Determine the [x, y] coordinate at the center of the cell enclosing the given text.  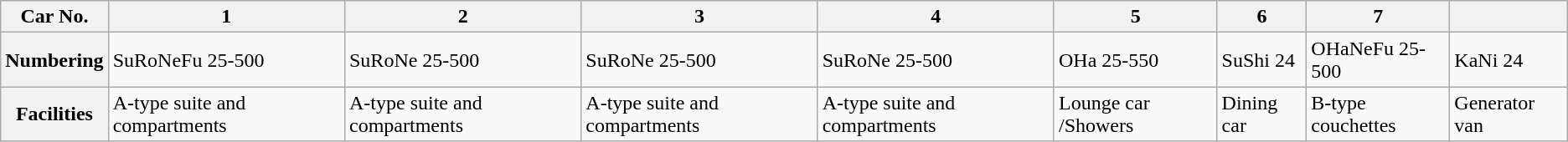
Dining car [1261, 114]
OHaNeFu 25-500 [1379, 60]
1 [226, 17]
2 [462, 17]
3 [699, 17]
5 [1136, 17]
6 [1261, 17]
SuRoNeFu 25-500 [226, 60]
OHa 25-550 [1136, 60]
KaNi 24 [1509, 60]
Car No. [54, 17]
7 [1379, 17]
Generator van [1509, 114]
Lounge car /Showers [1136, 114]
B-type couchettes [1379, 114]
Numbering [54, 60]
SuShi 24 [1261, 60]
4 [936, 17]
Facilities [54, 114]
